Scan for the cell matching the given text and deliver its [x, y] coordinate at center. 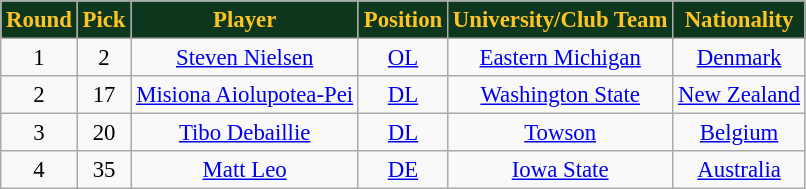
1 [39, 58]
Belgium [740, 133]
Player [245, 20]
Misiona Aiolupotea-Pei [245, 95]
Eastern Michigan [560, 58]
17 [104, 95]
Australia [740, 170]
University/Club Team [560, 20]
Round [39, 20]
Washington State [560, 95]
35 [104, 170]
Pick [104, 20]
New Zealand [740, 95]
Iowa State [560, 170]
3 [39, 133]
Towson [560, 133]
Steven Nielsen [245, 58]
20 [104, 133]
Denmark [740, 58]
Position [402, 20]
Nationality [740, 20]
Tibo Debaillie [245, 133]
Matt Leo [245, 170]
4 [39, 170]
DE [402, 170]
OL [402, 58]
